Locate the cell with the specified text and output its [X, Y] center coordinate. 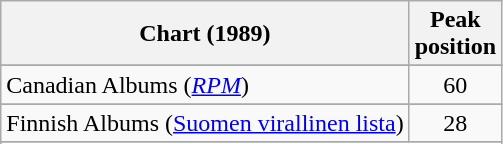
Finnish Albums (Suomen virallinen lista) [205, 123]
60 [455, 85]
28 [455, 123]
Peakposition [455, 34]
Chart (1989) [205, 34]
Canadian Albums (RPM) [205, 85]
